Return the (x, y) coordinate for the center point of the cell that contains the specified text.  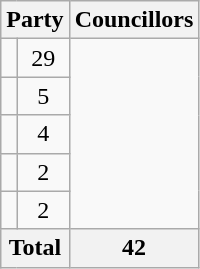
Total (35, 248)
4 (43, 134)
Councillors (134, 20)
42 (134, 248)
29 (43, 58)
Party (35, 20)
5 (43, 96)
